Return the [X, Y] coordinate for the center point of the cell that contains the specified text.  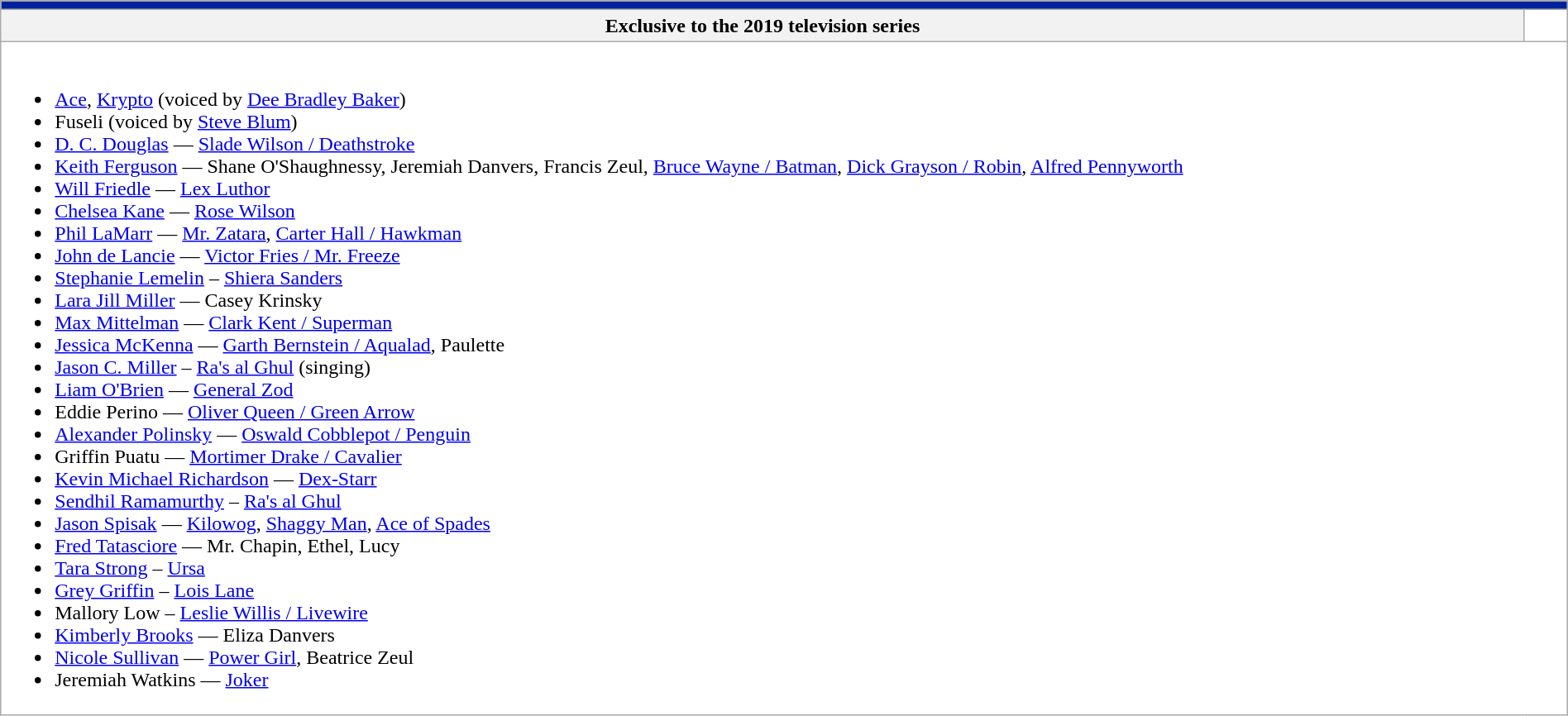
Exclusive to the 2019 television series [762, 26]
